Extract the [X, Y] coordinate from the center of the cell holding the provided text.  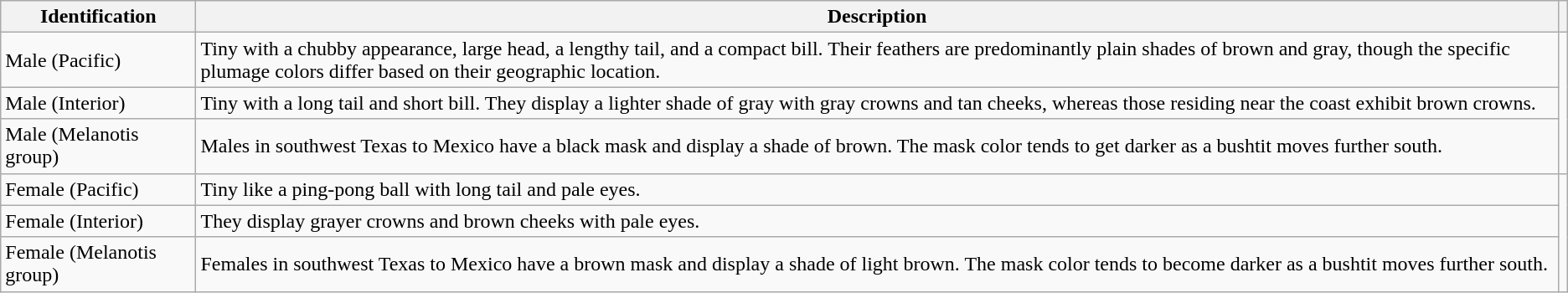
Female (Melanotis group) [99, 265]
Tiny like a ping-pong ball with long tail and pale eyes. [877, 189]
Identification [99, 17]
Male (Interior) [99, 103]
Description [877, 17]
Male (Pacific) [99, 60]
Female (Pacific) [99, 189]
Female (Interior) [99, 221]
Male (Melanotis group) [99, 146]
They display grayer crowns and brown cheeks with pale eyes. [877, 221]
